Pinpoint the cell where the given text exists, returning its (X, Y) midpoint coordinate. 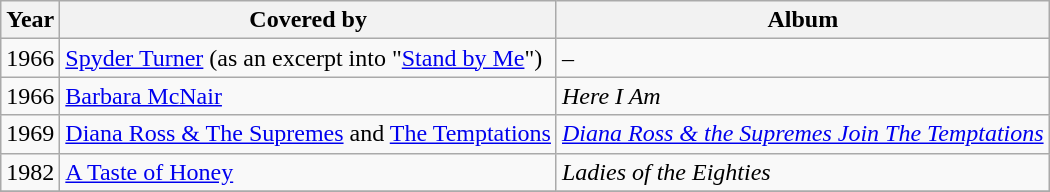
Barbara McNair (308, 96)
1982 (30, 172)
A Taste of Honey (308, 172)
Here I Am (802, 96)
Covered by (308, 20)
– (802, 58)
Diana Ross & The Supremes and The Temptations (308, 134)
Spyder Turner (as an excerpt into "Stand by Me") (308, 58)
Ladies of the Eighties (802, 172)
Year (30, 20)
Diana Ross & the Supremes Join The Temptations (802, 134)
Album (802, 20)
1969 (30, 134)
